Scan for the cell matching the given text and deliver its [X, Y] coordinate at center. 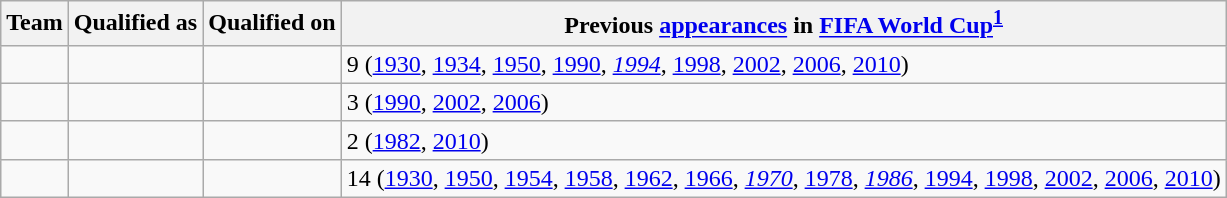
Team [35, 24]
2 (1982, 2010) [784, 140]
Qualified as [135, 24]
9 (1930, 1934, 1950, 1990, 1994, 1998, 2002, 2006, 2010) [784, 64]
Qualified on [272, 24]
14 (1930, 1950, 1954, 1958, 1962, 1966, 1970, 1978, 1986, 1994, 1998, 2002, 2006, 2010) [784, 178]
Previous appearances in FIFA World Cup1 [784, 24]
3 (1990, 2002, 2006) [784, 102]
